Pinpoint the cell where the given text exists, returning its [x, y] midpoint coordinate. 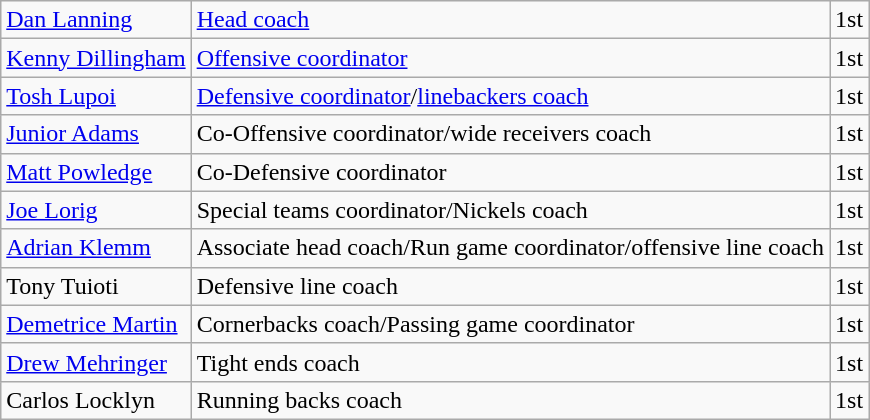
Matt Powledge [96, 172]
Junior Adams [96, 134]
Defensive line coach [510, 286]
Adrian Klemm [96, 248]
Co-Defensive coordinator [510, 172]
Special teams coordinator/Nickels coach [510, 210]
Cornerbacks coach/Passing game coordinator [510, 324]
Defensive coordinator/linebackers coach [510, 96]
Offensive coordinator [510, 58]
Tosh Lupoi [96, 96]
Associate head coach/Run game coordinator/offensive line coach [510, 248]
Joe Lorig [96, 210]
Carlos Locklyn [96, 400]
Demetrice Martin [96, 324]
Kenny Dillingham [96, 58]
Running backs coach [510, 400]
Tony Tuioti [96, 286]
Head coach [510, 20]
Dan Lanning [96, 20]
Tight ends coach [510, 362]
Drew Mehringer [96, 362]
Co-Offensive coordinator/wide receivers coach [510, 134]
